Pinpoint the cell where the given text exists, returning its (X, Y) midpoint coordinate. 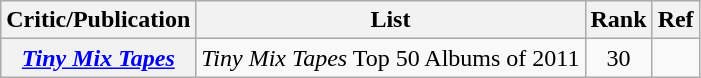
Critic/Publication (98, 20)
Tiny Mix Tapes (98, 58)
Ref (676, 20)
Tiny Mix Tapes Top 50 Albums of 2011 (390, 58)
Rank (618, 20)
List (390, 20)
30 (618, 58)
